Output the (x, y) coordinate of the center of the cell containing the given text.  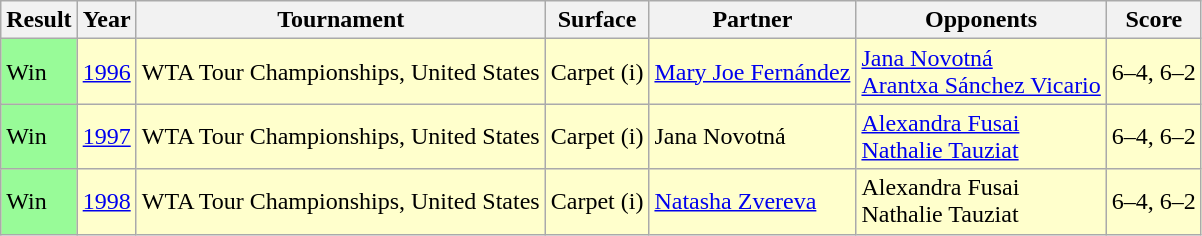
Natasha Zvereva (752, 202)
1998 (106, 202)
Mary Joe Fernández (752, 72)
Jana Novotná (752, 136)
Result (39, 20)
Partner (752, 20)
Year (106, 20)
Jana Novotná Arantxa Sánchez Vicario (981, 72)
Opponents (981, 20)
1997 (106, 136)
1996 (106, 72)
Tournament (340, 20)
Surface (597, 20)
Score (1154, 20)
